Determine the (x, y) coordinate at the center of the cell enclosing the given text.  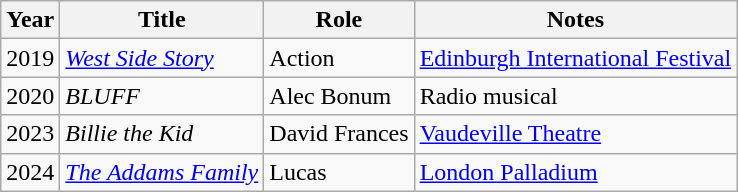
2019 (30, 58)
Year (30, 20)
Edinburgh International Festival (576, 58)
Notes (576, 20)
Vaudeville Theatre (576, 134)
2023 (30, 134)
2024 (30, 172)
London Palladium (576, 172)
Lucas (339, 172)
BLUFF (162, 96)
Radio musical (576, 96)
Title (162, 20)
Action (339, 58)
West Side Story (162, 58)
2020 (30, 96)
Role (339, 20)
Billie the Kid (162, 134)
The Addams Family (162, 172)
David Frances (339, 134)
Alec Bonum (339, 96)
